Extract the (X, Y) coordinate from the center of the cell holding the provided text.  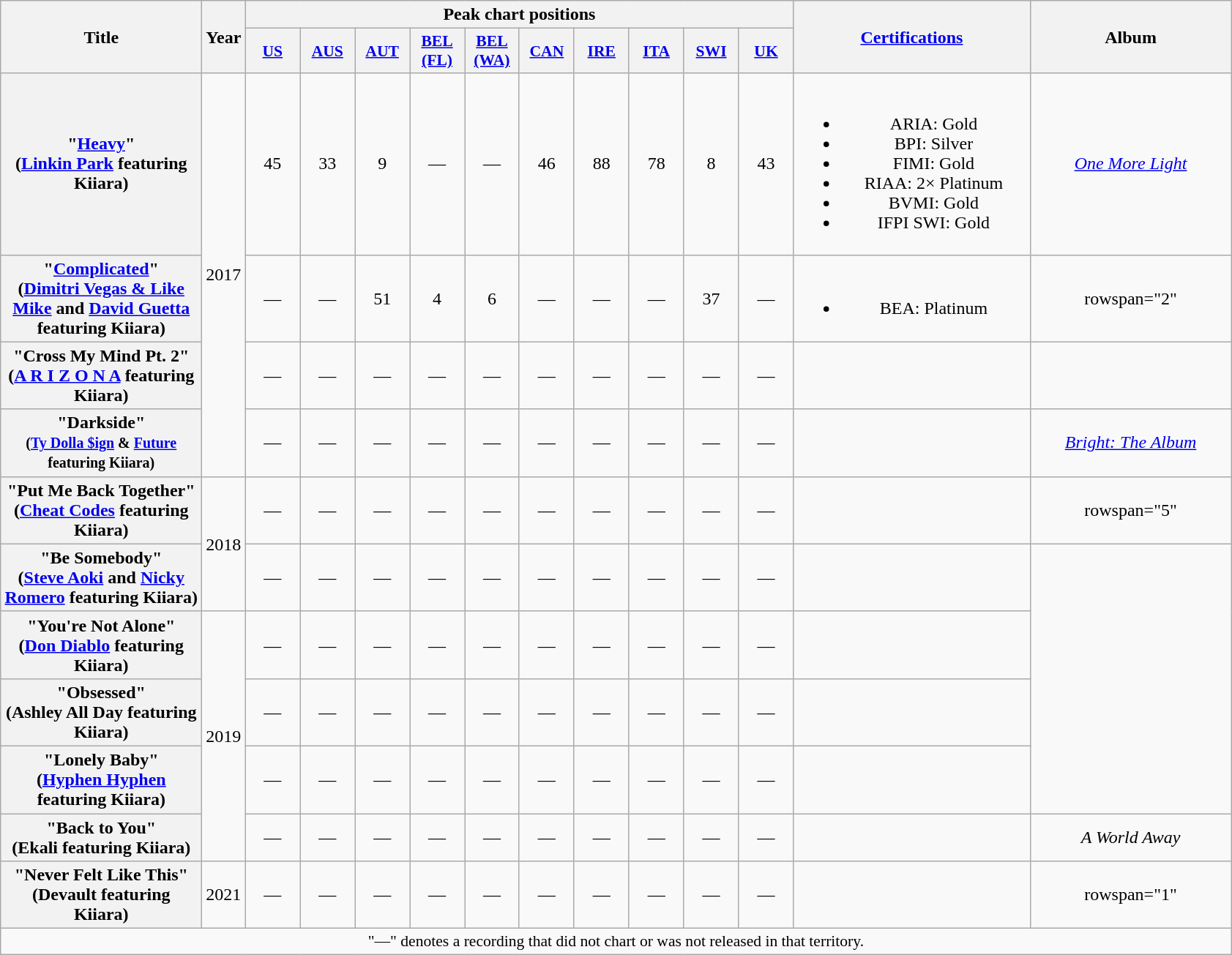
"Never Felt Like This"(Devault featuring Kiiara) (101, 895)
Album (1130, 37)
AUT (382, 51)
BEL(FL) (438, 51)
33 (328, 164)
Year (224, 37)
A World Away (1130, 837)
IRE (602, 51)
UK (766, 51)
One More Light (1130, 164)
2019 (224, 736)
8 (712, 164)
"—" denotes a recording that did not chart or was not released in that territory. (616, 942)
BEL(WA) (492, 51)
2017 (224, 275)
rowspan="5" (1130, 510)
rowspan="1" (1130, 895)
SWI (712, 51)
"You're Not Alone"(Don Diablo featuring Kiiara) (101, 645)
4 (438, 299)
45 (272, 164)
"Complicated"(Dimitri Vegas & Like Mike and David Guetta featuring Kiiara) (101, 299)
Peak chart positions (520, 15)
"Obsessed"(Ashley All Day featuring Kiiara) (101, 712)
"Heavy"(Linkin Park featuring Kiiara) (101, 164)
US (272, 51)
ARIA: GoldBPI: SilverFIMI: GoldRIAA: 2× PlatinumBVMI: GoldIFPI SWI: Gold (912, 164)
Title (101, 37)
"Put Me Back Together"(Cheat Codes featuring Kiiara) (101, 510)
43 (766, 164)
"Back to You" (Ekali featuring Kiiara) (101, 837)
6 (492, 299)
88 (602, 164)
"Cross My Mind Pt. 2"(A R I Z O N A featuring Kiiara) (101, 375)
Bright: The Album (1130, 443)
2021 (224, 895)
78 (656, 164)
AUS (328, 51)
ITA (656, 51)
"Lonely Baby" (Hyphen Hyphen featuring Kiiara) (101, 779)
37 (712, 299)
2018 (224, 544)
rowspan="2" (1130, 299)
"Darkside"(Ty Dolla $ign & Future featuring Kiiara) (101, 443)
9 (382, 164)
46 (546, 164)
51 (382, 299)
Certifications (912, 37)
"Be Somebody" (Steve Aoki and Nicky Romero featuring Kiiara) (101, 577)
BEA: Platinum (912, 299)
CAN (546, 51)
